Locate the cell with the specified text and output its (X, Y) center coordinate. 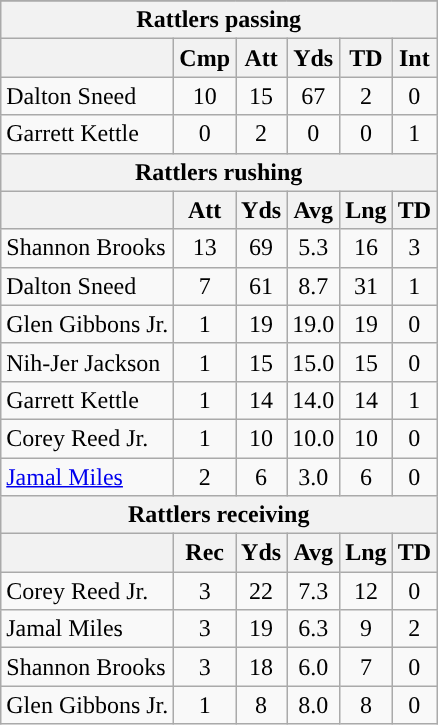
31 (366, 286)
22 (262, 591)
8.0 (314, 705)
13 (205, 248)
6.0 (314, 667)
67 (314, 96)
6.3 (314, 629)
10.0 (314, 438)
3.0 (314, 477)
Nih-Jer Jackson (88, 362)
69 (262, 248)
12 (366, 591)
15.0 (314, 362)
Int (414, 58)
16 (366, 248)
8.7 (314, 286)
Rattlers rushing (219, 172)
Rattlers passing (219, 20)
61 (262, 286)
19.0 (314, 324)
Rattlers receiving (219, 515)
7.3 (314, 591)
18 (262, 667)
5.3 (314, 248)
Rec (205, 553)
14.0 (314, 400)
Cmp (205, 58)
9 (366, 629)
